From the cell containing the given text, extract its center point as (x, y) coordinate. 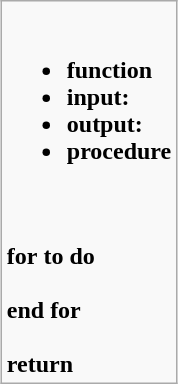
functioninput:output:procedurefor to doend forreturn (89, 192)
